Scan for the cell matching the given text and deliver its (x, y) coordinate at center. 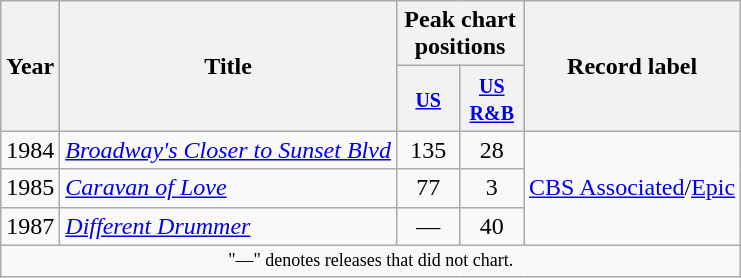
Caravan of Love (228, 188)
40 (492, 226)
1985 (30, 188)
― (428, 226)
Record label (632, 66)
77 (428, 188)
CBS Associated/Epic (632, 188)
Peak chart positions (460, 34)
28 (492, 150)
US (428, 98)
135 (428, 150)
Year (30, 66)
Broadway's Closer to Sunset Blvd (228, 150)
"—" denotes releases that did not chart. (371, 260)
1987 (30, 226)
3 (492, 188)
Title (228, 66)
US R&B (492, 98)
1984 (30, 150)
Different Drummer (228, 226)
